Scan for the cell matching the given text and deliver its (x, y) coordinate at center. 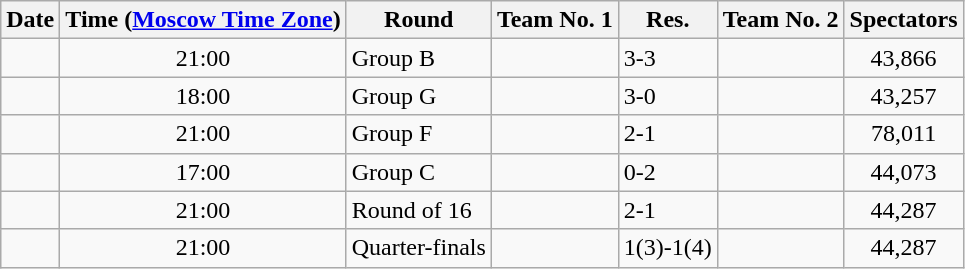
0-2 (668, 172)
Group C (418, 172)
18:00 (203, 96)
Group G (418, 96)
Team No. 2 (780, 20)
Team No. 1 (554, 20)
43,866 (904, 58)
1(3)-1(4) (668, 248)
Res. (668, 20)
Group B (418, 58)
Round (418, 20)
Quarter-finals (418, 248)
3-0 (668, 96)
Round of 16 (418, 210)
Spectators (904, 20)
78,011 (904, 134)
Date (30, 20)
Group F (418, 134)
3-3 (668, 58)
17:00 (203, 172)
43,257 (904, 96)
44,073 (904, 172)
Time (Moscow Time Zone) (203, 20)
